Return the (x, y) coordinate for the center point of the cell that contains the specified text.  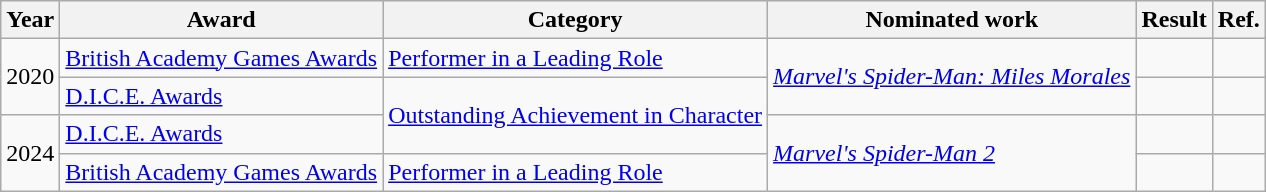
2024 (30, 153)
Result (1174, 20)
Year (30, 20)
Nominated work (952, 20)
Outstanding Achievement in Character (576, 115)
Award (222, 20)
Category (576, 20)
2020 (30, 77)
Ref. (1238, 20)
Marvel's Spider-Man 2 (952, 153)
Marvel's Spider-Man: Miles Morales (952, 77)
